Search for the cell housing the specified text and yield its (X, Y) center coordinate. 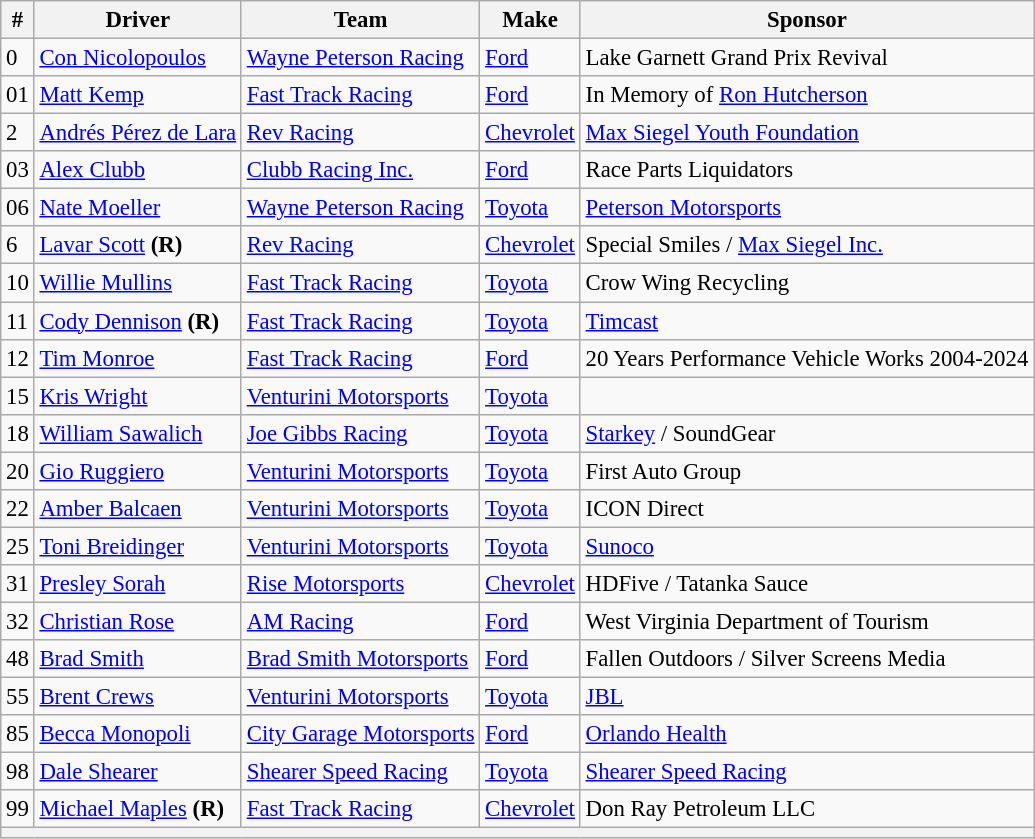
Cody Dennison (R) (138, 321)
18 (18, 433)
William Sawalich (138, 433)
Crow Wing Recycling (806, 283)
Fallen Outdoors / Silver Screens Media (806, 659)
11 (18, 321)
Lake Garnett Grand Prix Revival (806, 58)
Clubb Racing Inc. (360, 170)
ICON Direct (806, 509)
Race Parts Liquidators (806, 170)
Joe Gibbs Racing (360, 433)
Timcast (806, 321)
Matt Kemp (138, 95)
Don Ray Petroleum LLC (806, 809)
20 (18, 471)
Christian Rose (138, 621)
First Auto Group (806, 471)
03 (18, 170)
Driver (138, 20)
AM Racing (360, 621)
JBL (806, 697)
# (18, 20)
Starkey / SoundGear (806, 433)
01 (18, 95)
Rise Motorsports (360, 584)
10 (18, 283)
0 (18, 58)
Toni Breidinger (138, 546)
15 (18, 396)
Make (530, 20)
Kris Wright (138, 396)
Brent Crews (138, 697)
City Garage Motorsports (360, 734)
Con Nicolopoulos (138, 58)
99 (18, 809)
Max Siegel Youth Foundation (806, 133)
Special Smiles / Max Siegel Inc. (806, 245)
Lavar Scott (R) (138, 245)
Alex Clubb (138, 170)
Tim Monroe (138, 358)
Brad Smith Motorsports (360, 659)
Brad Smith (138, 659)
Presley Sorah (138, 584)
Michael Maples (R) (138, 809)
Peterson Motorsports (806, 208)
Andrés Pérez de Lara (138, 133)
20 Years Performance Vehicle Works 2004-2024 (806, 358)
85 (18, 734)
Sponsor (806, 20)
Team (360, 20)
Nate Moeller (138, 208)
55 (18, 697)
West Virginia Department of Tourism (806, 621)
HDFive / Tatanka Sauce (806, 584)
Orlando Health (806, 734)
Amber Balcaen (138, 509)
2 (18, 133)
6 (18, 245)
Sunoco (806, 546)
Becca Monopoli (138, 734)
Dale Shearer (138, 772)
32 (18, 621)
In Memory of Ron Hutcherson (806, 95)
98 (18, 772)
31 (18, 584)
48 (18, 659)
25 (18, 546)
12 (18, 358)
06 (18, 208)
22 (18, 509)
Willie Mullins (138, 283)
Gio Ruggiero (138, 471)
